Find where the given text appears and provide that cell's center as (x, y) coordinate. 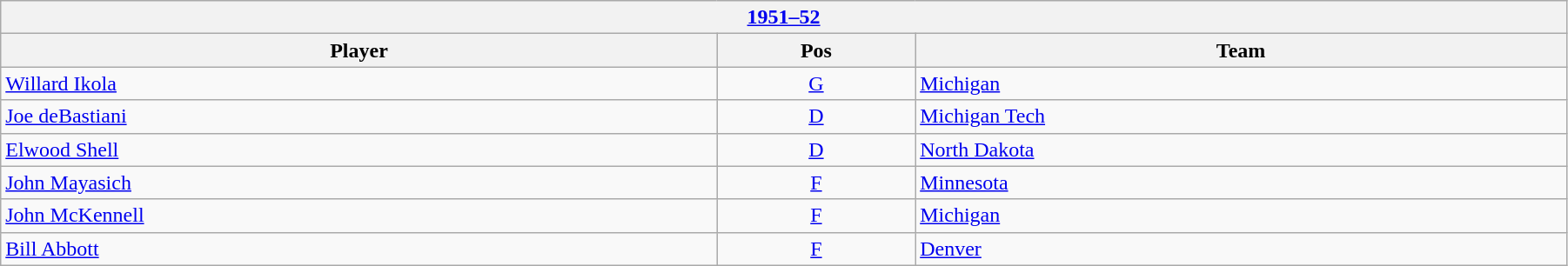
John McKennell (358, 216)
Willard Ikola (358, 83)
Team (1241, 50)
North Dakota (1241, 150)
Minnesota (1241, 183)
Pos (816, 50)
Bill Abbott (358, 249)
Joe deBastiani (358, 116)
John Mayasich (358, 183)
G (816, 83)
Michigan Tech (1241, 116)
Elwood Shell (358, 150)
Denver (1241, 249)
Player (358, 50)
1951–52 (784, 17)
